Provide the [x, y] coordinate of the cell's center where the given text is located.  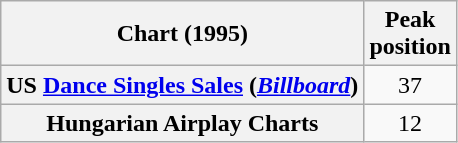
Chart (1995) [182, 34]
US Dance Singles Sales (Billboard) [182, 85]
37 [410, 85]
12 [410, 123]
Hungarian Airplay Charts [182, 123]
Peakposition [410, 34]
